Find where the given text appears and provide that cell's center as (x, y) coordinate. 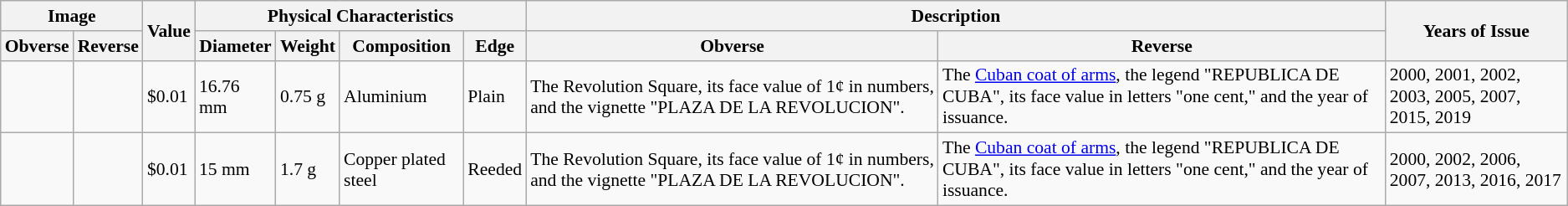
2000, 2001, 2002, 2003, 2005, 2007, 2015, 2019 (1477, 97)
2000, 2002, 2006, 2007, 2013, 2016, 2017 (1477, 169)
Physical Characteristics (360, 16)
1.7 g (308, 169)
0.75 g (308, 97)
Composition (401, 46)
Copper plated steel (401, 169)
Plain (495, 97)
Image (72, 16)
Diameter (236, 46)
Aluminium (401, 97)
Description (956, 16)
Value (169, 30)
Edge (495, 46)
16.76 mm (236, 97)
Reeded (495, 169)
Weight (308, 46)
Years of Issue (1477, 30)
15 mm (236, 169)
